Output the [x, y] coordinate of the center of the cell containing the given text.  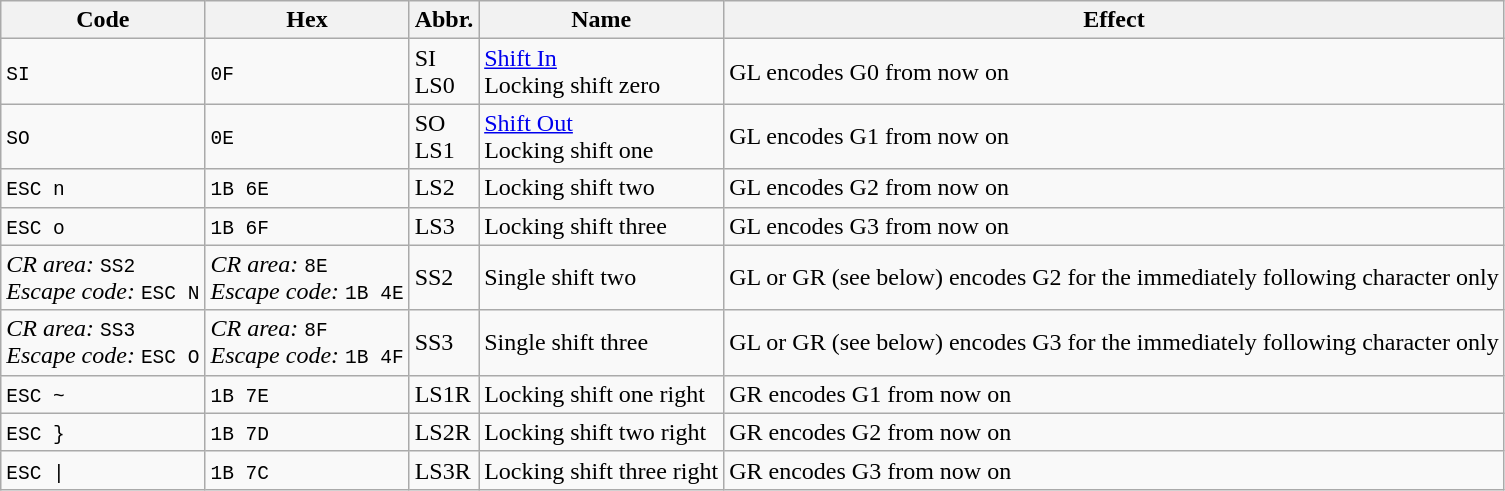
CR area: 8EEscape code: 1B 4E [307, 278]
ESC n [103, 188]
GR encodes G2 from now on [1114, 432]
GL encodes G1 from now on [1114, 136]
SI [103, 72]
Locking shift three right [602, 470]
Hex [307, 20]
GL or GR (see below) encodes G2 for the immediately following character only [1114, 278]
ESC ~ [103, 394]
LS2 [444, 188]
SS3 [444, 342]
Locking shift three [602, 226]
ESC o [103, 226]
Single shift two [602, 278]
GL encodes G0 from now on [1114, 72]
Effect [1114, 20]
SO [103, 136]
Code [103, 20]
SS2 [444, 278]
1B 7D [307, 432]
SOLS1 [444, 136]
Abbr. [444, 20]
1B 6F [307, 226]
LS3R [444, 470]
Shift OutLocking shift one [602, 136]
0E [307, 136]
ESC } [103, 432]
SILS0 [444, 72]
LS2R [444, 432]
GL encodes G3 from now on [1114, 226]
LS1R [444, 394]
CR area: SS3Escape code: ESC O [103, 342]
1B 6E [307, 188]
0F [307, 72]
GL or GR (see below) encodes G3 for the immediately following character only [1114, 342]
Shift InLocking shift zero [602, 72]
Single shift three [602, 342]
GL encodes G2 from now on [1114, 188]
Locking shift one right [602, 394]
ESC | [103, 470]
LS3 [444, 226]
CR area: SS2Escape code: ESC N [103, 278]
CR area: 8FEscape code: 1B 4F [307, 342]
GR encodes G1 from now on [1114, 394]
Locking shift two right [602, 432]
GR encodes G3 from now on [1114, 470]
Name [602, 20]
1B 7C [307, 470]
Locking shift two [602, 188]
1B 7E [307, 394]
